Detect which cell encompasses the target text, then output its [x, y] center coordinate. 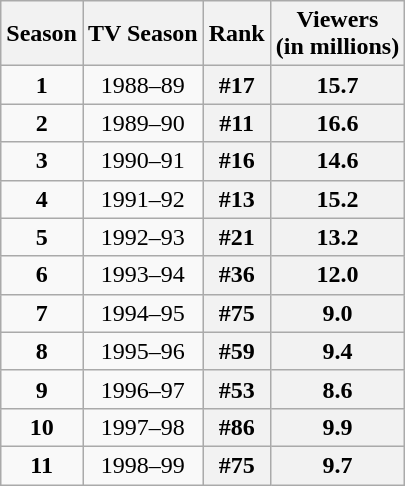
1990–91 [142, 161]
1994–95 [142, 313]
5 [42, 237]
10 [42, 427]
#36 [236, 275]
9.0 [337, 313]
1997–98 [142, 427]
14.6 [337, 161]
15.7 [337, 85]
TV Season [142, 34]
4 [42, 199]
#21 [236, 237]
#16 [236, 161]
9.7 [337, 465]
7 [42, 313]
Rank [236, 34]
9 [42, 389]
2 [42, 123]
1989–90 [142, 123]
Viewers(in millions) [337, 34]
1988–89 [142, 85]
13.2 [337, 237]
11 [42, 465]
#59 [236, 351]
9.9 [337, 427]
1995–96 [142, 351]
6 [42, 275]
8 [42, 351]
1998–99 [142, 465]
1991–92 [142, 199]
8.6 [337, 389]
15.2 [337, 199]
#86 [236, 427]
Season [42, 34]
16.6 [337, 123]
1996–97 [142, 389]
#13 [236, 199]
3 [42, 161]
1 [42, 85]
1992–93 [142, 237]
1993–94 [142, 275]
9.4 [337, 351]
12.0 [337, 275]
#53 [236, 389]
#17 [236, 85]
#11 [236, 123]
